For the text-containing cell, return its midpoint in [X, Y] coordinate format. 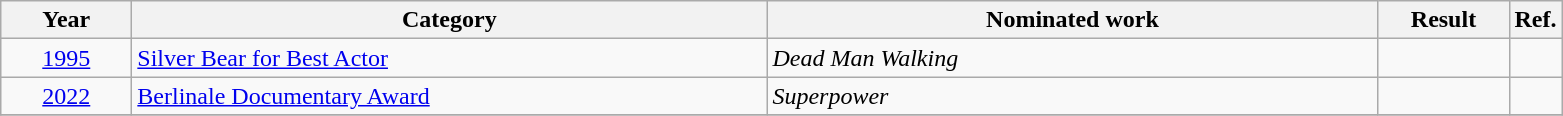
Dead Man Walking [1072, 58]
Year [66, 20]
Ref. [1536, 20]
Result [1444, 20]
Superpower [1072, 96]
Nominated work [1072, 20]
2022 [66, 96]
Silver Bear for Best Actor [450, 58]
Berlinale Documentary Award [450, 96]
Category [450, 20]
1995 [66, 58]
